Determine the (x, y) coordinate at the center of the cell enclosing the given text.  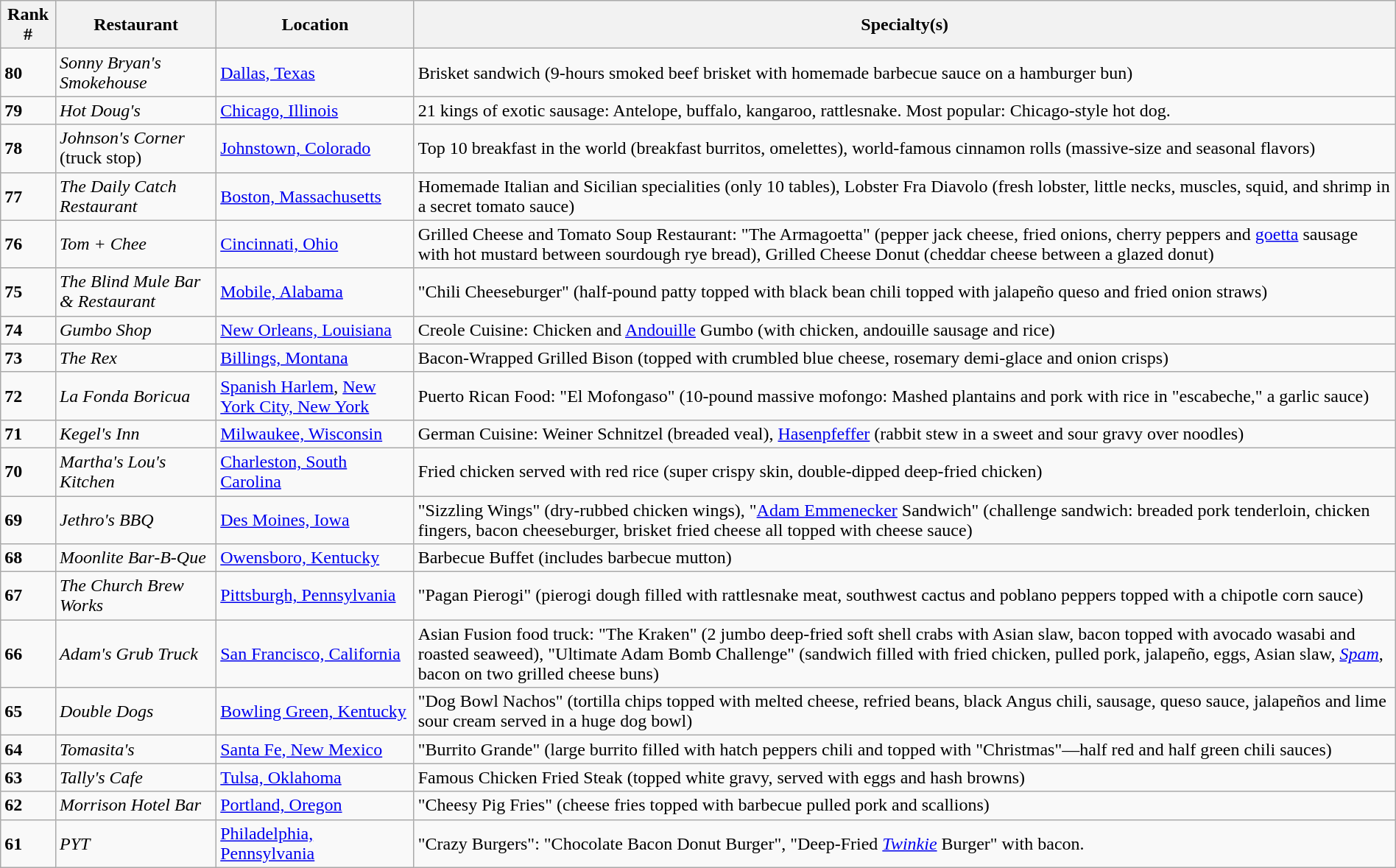
Tomasita's (135, 749)
The Blind Mule Bar & Restaurant (135, 292)
Boston, Massachusetts (315, 196)
New Orleans, Louisiana (315, 330)
The Rex (135, 358)
77 (28, 196)
Dallas, Texas (315, 72)
Cincinnati, Ohio (315, 244)
78 (28, 149)
64 (28, 749)
62 (28, 805)
68 (28, 558)
66 (28, 654)
71 (28, 434)
Famous Chicken Fried Steak (topped white gravy, served with eggs and hash browns) (904, 777)
Des Moines, Iowa (315, 520)
Double Dogs (135, 711)
"Chili Cheeseburger" (half-pound patty topped with black bean chili topped with jalapeño queso and fried onion straws) (904, 292)
San Francisco, California (315, 654)
Morrison Hotel Bar (135, 805)
69 (28, 520)
Bacon-Wrapped Grilled Bison (topped with crumbled blue cheese, rosemary demi-glace and onion crisps) (904, 358)
"Cheesy Pig Fries" (cheese fries topped with barbecue pulled pork and scallions) (904, 805)
Tulsa, Oklahoma (315, 777)
PYT (135, 844)
Rank # (28, 25)
Owensboro, Kentucky (315, 558)
74 (28, 330)
Pittsburgh, Pennsylvania (315, 596)
Santa Fe, New Mexico (315, 749)
Jethro's BBQ (135, 520)
Billings, Montana (315, 358)
21 kings of exotic sausage: Antelope, buffalo, kangaroo, rattlesnake. Most popular: Chicago-style hot dog. (904, 110)
Location (315, 25)
Gumbo Shop (135, 330)
Moonlite Bar-B-Que (135, 558)
Charleston, South Carolina (315, 471)
80 (28, 72)
Specialty(s) (904, 25)
67 (28, 596)
Milwaukee, Wisconsin (315, 434)
Tally's Cafe (135, 777)
Top 10 breakfast in the world (breakfast burritos, omelettes), world-famous cinnamon rolls (massive-size and seasonal flavors) (904, 149)
"Crazy Burgers": "Chocolate Bacon Donut Burger", "Deep-Fried Twinkie Burger" with bacon. (904, 844)
Restaurant (135, 25)
Chicago, Illinois (315, 110)
Mobile, Alabama (315, 292)
Adam's Grub Truck (135, 654)
La Fonda Boricua (135, 396)
79 (28, 110)
Hot Doug's (135, 110)
Sonny Bryan's Smokehouse (135, 72)
Puerto Rican Food: "El Mofongaso" (10-pound massive mofongo: Mashed plantains and pork with rice in "escabeche," a garlic sauce) (904, 396)
Johnson's Corner (truck stop) (135, 149)
German Cuisine: Weiner Schnitzel (breaded veal), Hasenpfeffer (rabbit stew in a sweet and sour gravy over noodles) (904, 434)
Martha's Lou's Kitchen (135, 471)
Brisket sandwich (9-hours smoked beef brisket with homemade barbecue sauce on a hamburger bun) (904, 72)
73 (28, 358)
63 (28, 777)
Philadelphia, Pennsylvania (315, 844)
Spanish Harlem, New York City, New York (315, 396)
The Church Brew Works (135, 596)
Tom + Chee (135, 244)
76 (28, 244)
Creole Cuisine: Chicken and Andouille Gumbo (with chicken, andouille sausage and rice) (904, 330)
Johnstown, Colorado (315, 149)
Kegel's Inn (135, 434)
65 (28, 711)
70 (28, 471)
The Daily Catch Restaurant (135, 196)
72 (28, 396)
61 (28, 844)
"Pagan Pierogi" (pierogi dough filled with rattlesnake meat, southwest cactus and poblano peppers topped with a chipotle corn sauce) (904, 596)
Barbecue Buffet (includes barbecue mutton) (904, 558)
Bowling Green, Kentucky (315, 711)
"Burrito Grande" (large burrito filled with hatch peppers chili and topped with "Christmas"—half red and half green chili sauces) (904, 749)
75 (28, 292)
Fried chicken served with red rice (super crispy skin, double-dipped deep-fried chicken) (904, 471)
Portland, Oregon (315, 805)
